For the text-containing cell, return its midpoint in (X, Y) coordinate format. 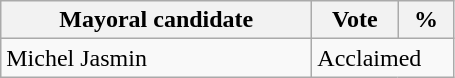
Acclaimed (383, 58)
Vote (355, 20)
Mayoral candidate (156, 20)
Michel Jasmin (156, 58)
% (426, 20)
